Determine the [X, Y] coordinate at the center of the cell enclosing the given text.  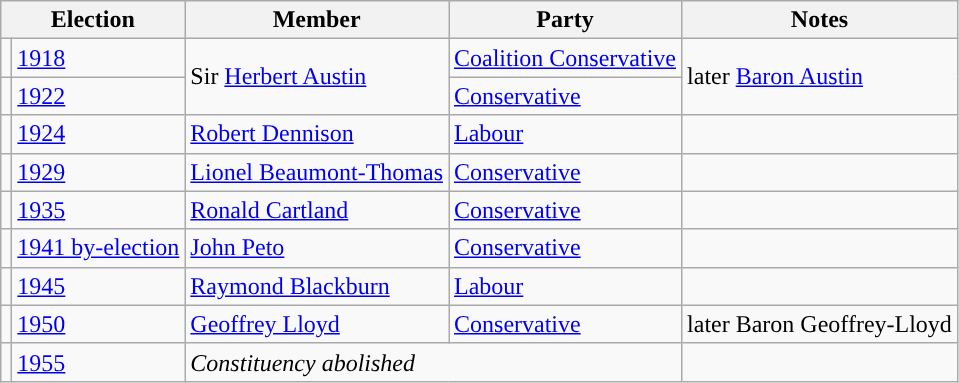
1950 [98, 324]
1922 [98, 96]
Party [564, 20]
1955 [98, 362]
Robert Dennison [317, 134]
1945 [98, 286]
Coalition Conservative [564, 58]
later Baron Geoffrey-Lloyd [820, 324]
1929 [98, 172]
Ronald Cartland [317, 210]
John Peto [317, 248]
Sir Herbert Austin [317, 77]
Member [317, 20]
later Baron Austin [820, 77]
Geoffrey Lloyd [317, 324]
1924 [98, 134]
Election [93, 20]
1935 [98, 210]
Lionel Beaumont-Thomas [317, 172]
1918 [98, 58]
1941 by-election [98, 248]
Notes [820, 20]
Constituency abolished [434, 362]
Raymond Blackburn [317, 286]
